Return (X, Y) of the center of cell containing provided text 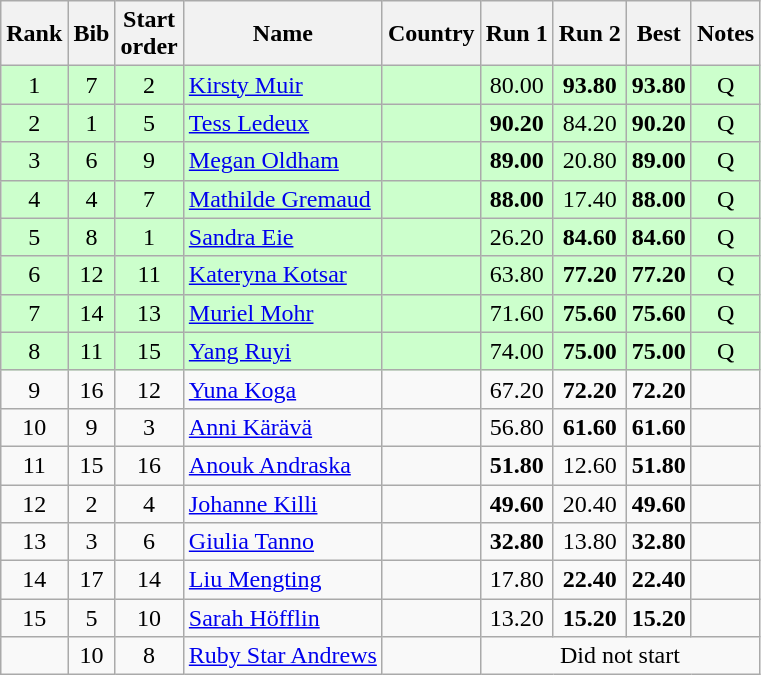
Run 1 (516, 34)
Yuna Koga (282, 389)
Sarah Höfflin (282, 618)
84.20 (590, 123)
80.00 (516, 85)
Mathilde Gremaud (282, 199)
Startorder (149, 34)
63.80 (516, 275)
26.20 (516, 237)
Anouk Andraska (282, 465)
13.20 (516, 618)
17.80 (516, 580)
17 (92, 580)
Best (658, 34)
56.80 (516, 427)
17.40 (590, 199)
Yang Ruyi (282, 351)
Name (282, 34)
12.60 (590, 465)
13.80 (590, 542)
Megan Oldham (282, 161)
Giulia Tanno (282, 542)
Ruby Star Andrews (282, 656)
20.80 (590, 161)
20.40 (590, 503)
Liu Mengting (282, 580)
74.00 (516, 351)
67.20 (516, 389)
Notes (725, 34)
Tess Ledeux (282, 123)
Muriel Mohr (282, 313)
Country (431, 34)
Rank (34, 34)
Kirsty Muir (282, 85)
Kateryna Kotsar (282, 275)
Anni Kärävä (282, 427)
Run 2 (590, 34)
71.60 (516, 313)
Did not start (620, 656)
Johanne Killi (282, 503)
Sandra Eie (282, 237)
Bib (92, 34)
